Identify which cell holds the provided text, then report its [X, Y] central coordinate. 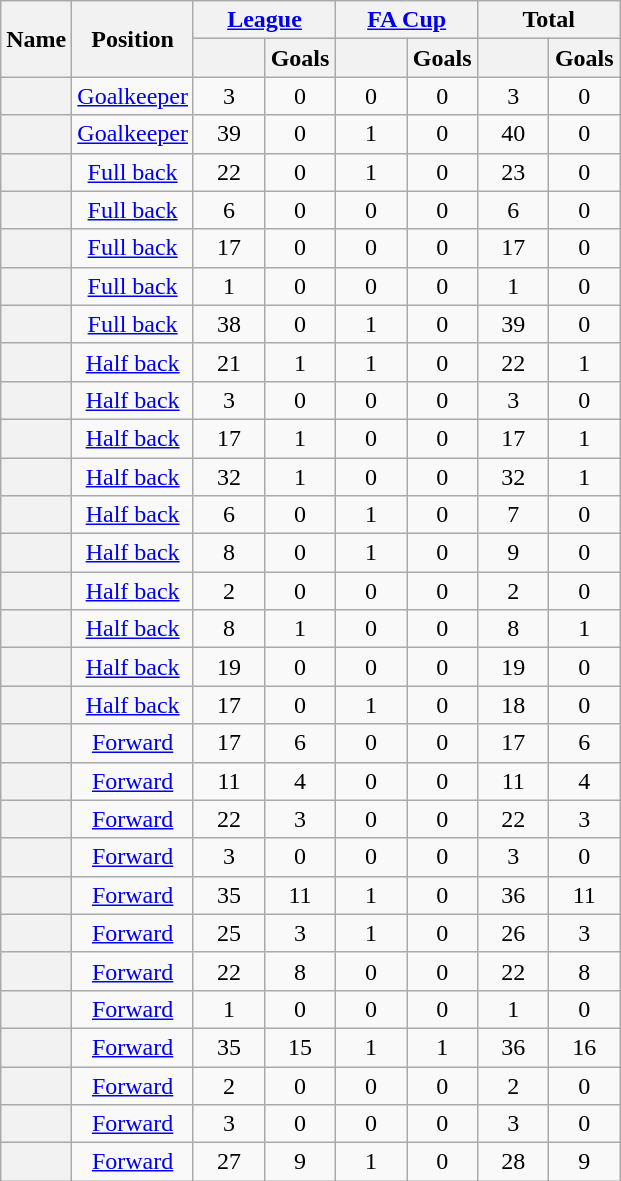
15 [300, 1047]
Name [36, 39]
21 [228, 362]
23 [514, 172]
25 [228, 933]
FA Cup [407, 20]
16 [584, 1047]
27 [228, 1162]
40 [514, 134]
7 [514, 515]
Total [549, 20]
28 [514, 1162]
Position [133, 39]
18 [514, 705]
26 [514, 933]
League [264, 20]
38 [228, 324]
